Provide the [x, y] coordinate of the cell's center where the given text is located.  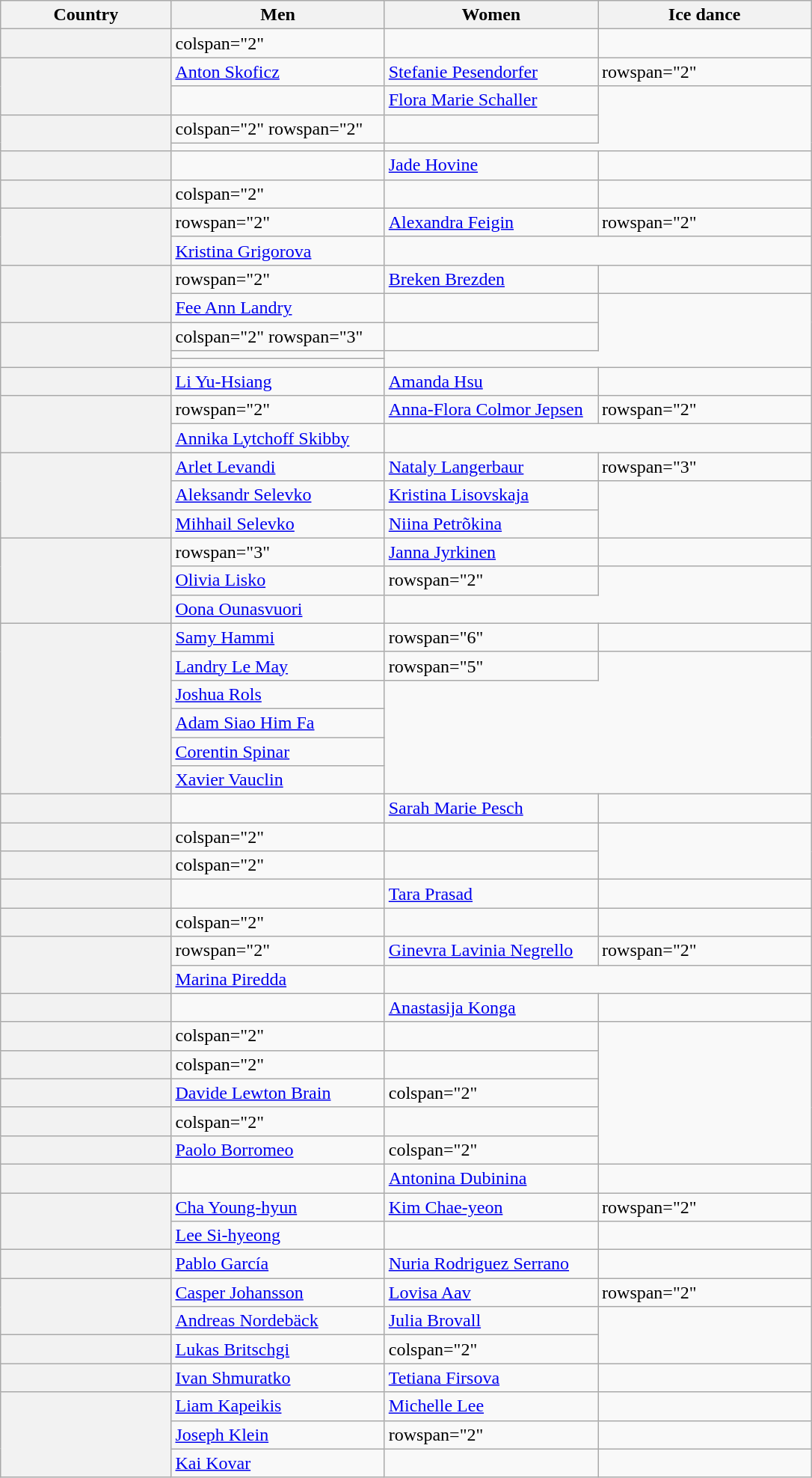
Casper Johansson [278, 1293]
colspan="2" rowspan="3" [278, 336]
Julia Brovall [490, 1321]
Joshua Rols [278, 694]
Pablo García [278, 1264]
Lovisa Aav [490, 1293]
Adam Siao Him Fa [278, 723]
Nataly Langerbaur [490, 467]
Oona Ounasvuori [278, 609]
Corentin Spinar [278, 752]
Ivan Shmuratko [278, 1378]
Andreas Nordebäck [278, 1321]
Anastasija Konga [490, 1008]
Anna-Flora Colmor Jepsen [490, 410]
rowspan="6" [490, 637]
Anton Skoficz [278, 72]
Michelle Lee [490, 1406]
Women [490, 15]
Mihhail Selevko [278, 524]
Annika Lytchoff Skibby [278, 438]
colspan="2" rowspan="2" [278, 129]
Alexandra Feigin [490, 222]
Marina Piredda [278, 979]
Cha Young-hyun [278, 1206]
Aleksandr Selevko [278, 495]
Kristina Lisovskaja [490, 495]
Arlet Levandi [278, 467]
Landry Le May [278, 666]
Tara Prasad [490, 894]
Tetiana Firsova [490, 1378]
Kai Kovar [278, 1463]
Joseph Klein [278, 1435]
Flora Marie Schaller [490, 100]
Jade Hovine [490, 165]
Sarah Marie Pesch [490, 809]
Lukas Britschgi [278, 1349]
Ice dance [704, 15]
Samy Hammi [278, 637]
Amanda Hsu [490, 381]
Paolo Borromeo [278, 1150]
Olivia Lisko [278, 580]
Kristina Grigorova [278, 251]
Liam Kapeikis [278, 1406]
Nuria Rodriguez Serrano [490, 1264]
Breken Brezden [490, 279]
Lee Si-hyeong [278, 1236]
Niina Petrõkina [490, 524]
Janna Jyrkinen [490, 552]
Fee Ann Landry [278, 307]
Xavier Vauclin [278, 780]
Li Yu-Hsiang [278, 381]
Antonina Dubinina [490, 1178]
Kim Chae-yeon [490, 1206]
rowspan="5" [490, 666]
Men [278, 15]
Country [86, 15]
Ginevra Lavinia Negrello [490, 951]
Stefanie Pesendorfer [490, 72]
Davide Lewton Brain [278, 1093]
